Provide the (x, y) coordinate of the cell's center where the given text is located.  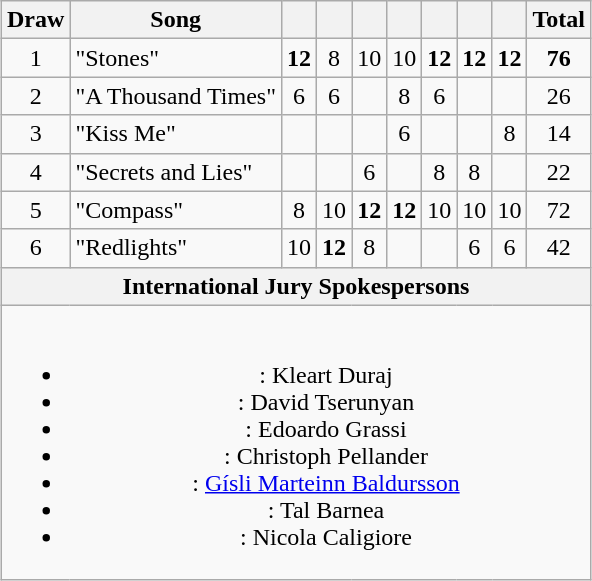
42 (559, 248)
3 (36, 134)
72 (559, 210)
Total (559, 20)
: Kleart Duraj: David Tserunyan: Edoardo Grassi: Christoph Pellander: Gísli Marteinn Baldursson: Tal Barnea: Nicola Caligiore (296, 442)
5 (36, 210)
"Stones" (176, 58)
22 (559, 172)
"Compass" (176, 210)
"Kiss Me" (176, 134)
"Secrets and Lies" (176, 172)
4 (36, 172)
14 (559, 134)
Song (176, 20)
"Redlights" (176, 248)
"A Thousand Times" (176, 96)
26 (559, 96)
2 (36, 96)
Draw (36, 20)
76 (559, 58)
1 (36, 58)
International Jury Spokespersons (296, 286)
